Locate the cell with the specified text and output its [x, y] center coordinate. 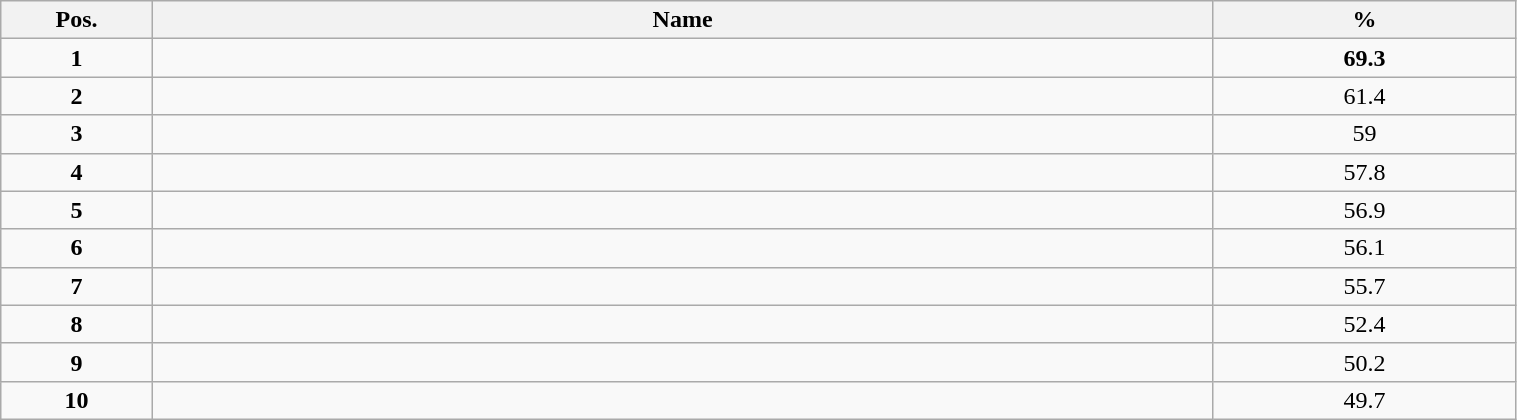
Pos. [77, 20]
69.3 [1364, 58]
61.4 [1364, 96]
50.2 [1364, 362]
49.7 [1364, 400]
52.4 [1364, 324]
6 [77, 248]
56.1 [1364, 248]
5 [77, 210]
4 [77, 172]
Name [682, 20]
7 [77, 286]
2 [77, 96]
8 [77, 324]
56.9 [1364, 210]
% [1364, 20]
57.8 [1364, 172]
3 [77, 134]
10 [77, 400]
9 [77, 362]
55.7 [1364, 286]
59 [1364, 134]
1 [77, 58]
